Determine the [x, y] coordinate at the center of the cell enclosing the given text.  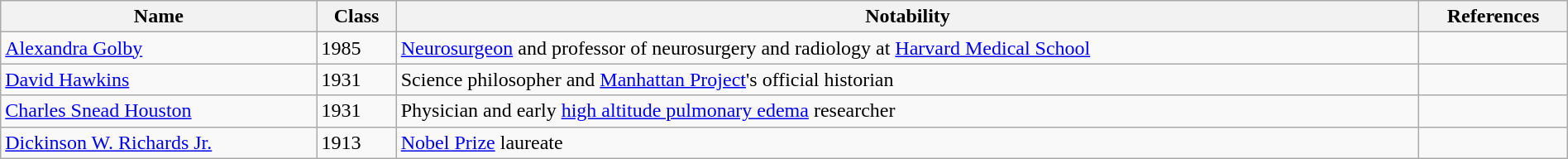
Name [159, 17]
1985 [356, 48]
Alexandra Golby [159, 48]
Notability [908, 17]
Neurosurgeon and professor of neurosurgery and radiology at Harvard Medical School [908, 48]
Science philosopher and Manhattan Project's official historian [908, 79]
Nobel Prize laureate [908, 142]
References [1494, 17]
Charles Snead Houston [159, 111]
1913 [356, 142]
Dickinson W. Richards Jr. [159, 142]
David Hawkins [159, 79]
Class [356, 17]
Physician and early high altitude pulmonary edema researcher [908, 111]
